Return [X, Y] of the center of cell containing provided text 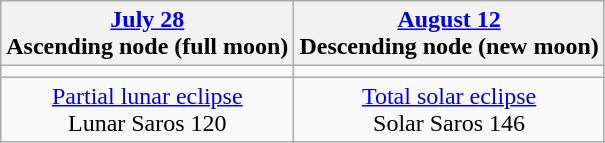
August 12Descending node (new moon) [449, 34]
Partial lunar eclipseLunar Saros 120 [148, 110]
Total solar eclipseSolar Saros 146 [449, 110]
July 28Ascending node (full moon) [148, 34]
